Return (X, Y) of the center of cell containing provided text 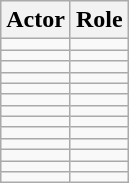
Role (99, 20)
Actor (36, 20)
